Provide the [X, Y] coordinate of the cell's center where the given text is located.  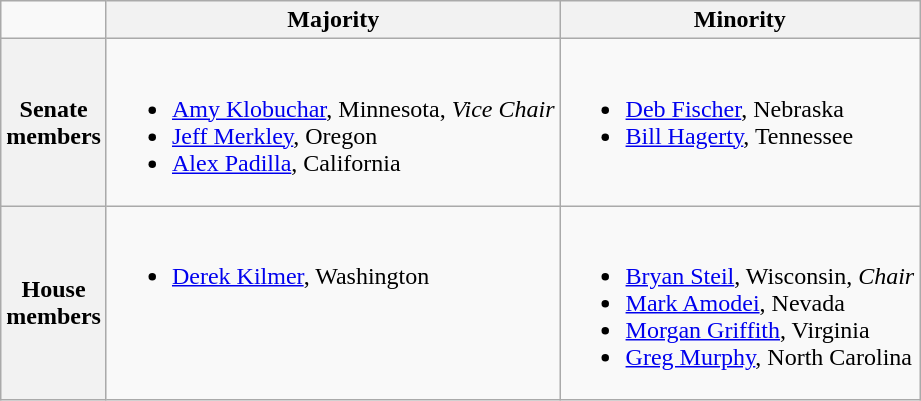
Deb Fischer, NebraskaBill Hagerty, Tennessee [740, 122]
Derek Kilmer, Washington [333, 303]
Amy Klobuchar, Minnesota, Vice ChairJeff Merkley, OregonAlex Padilla, California [333, 122]
Majority [333, 20]
Bryan Steil, Wisconsin, ChairMark Amodei, NevadaMorgan Griffith, VirginiaGreg Murphy, North Carolina [740, 303]
Housemembers [54, 303]
Minority [740, 20]
Senatemembers [54, 122]
